Pinpoint the cell where the given text exists, returning its [X, Y] midpoint coordinate. 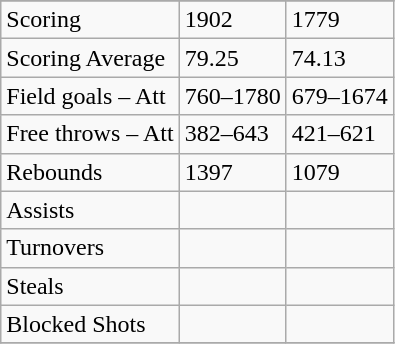
Assists [90, 210]
1079 [340, 172]
421–621 [340, 134]
760–1780 [232, 96]
Blocked Shots [90, 324]
79.25 [232, 58]
Steals [90, 286]
1397 [232, 172]
382–643 [232, 134]
Scoring [90, 20]
1902 [232, 20]
Free throws – Att [90, 134]
Turnovers [90, 248]
74.13 [340, 58]
1779 [340, 20]
Rebounds [90, 172]
679–1674 [340, 96]
Field goals – Att [90, 96]
Scoring Average [90, 58]
